Search for the cell housing the specified text and yield its (X, Y) center coordinate. 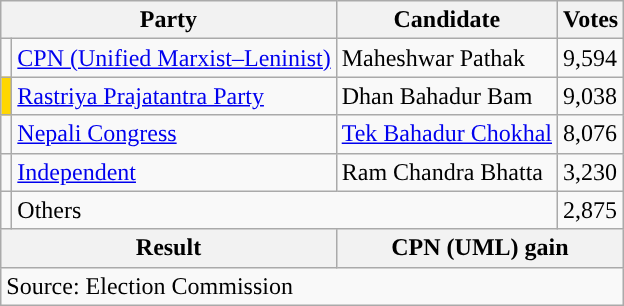
Votes (591, 20)
Dhan Bahadur Bam (446, 96)
CPN (Unified Marxist–Leninist) (174, 58)
Maheshwar Pathak (446, 58)
Tek Bahadur Chokhal (446, 134)
9,594 (591, 58)
CPN (UML) gain (480, 248)
Result (168, 248)
Others (285, 210)
Ram Chandra Bhatta (446, 172)
8,076 (591, 134)
Rastriya Prajatantra Party (174, 96)
Party (168, 20)
3,230 (591, 172)
9,038 (591, 96)
Candidate (446, 20)
Independent (174, 172)
2,875 (591, 210)
Nepali Congress (174, 134)
Source: Election Commission (312, 286)
